Search for the cell housing the specified text and yield its [X, Y] center coordinate. 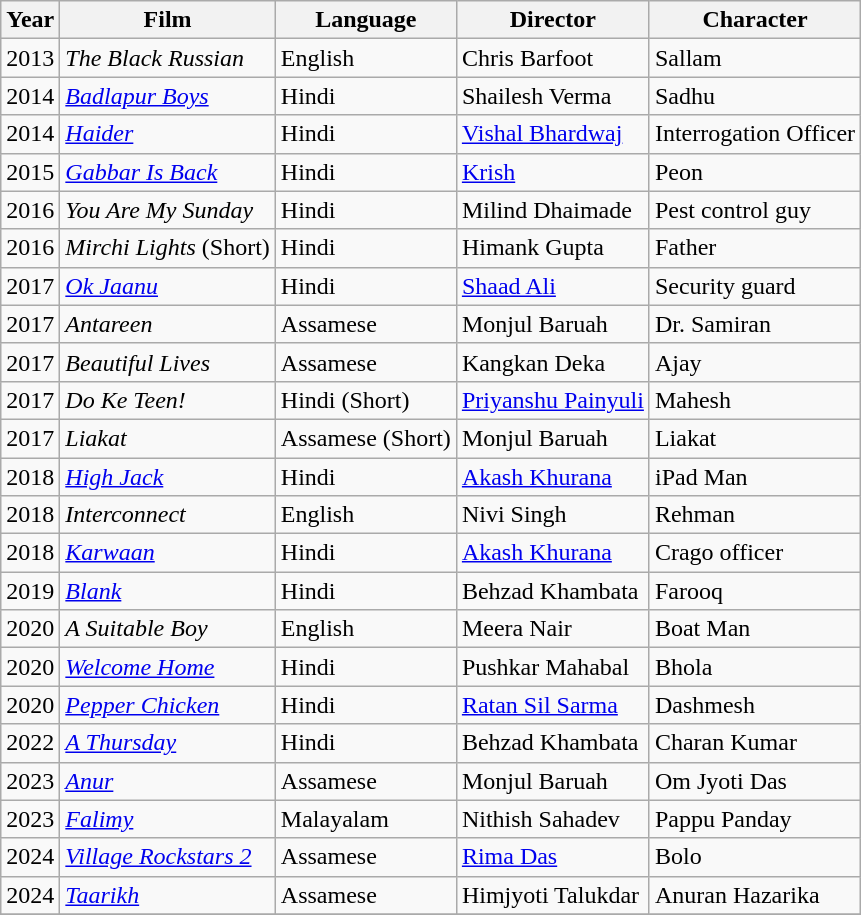
High Jack [168, 477]
2015 [30, 172]
Interconnect [168, 515]
Father [754, 248]
2019 [30, 591]
Badlapur Boys [168, 96]
Peon [754, 172]
Nithish Sahadev [552, 819]
Rima Das [552, 857]
Boat Man [754, 629]
Ratan Sil Sarma [552, 705]
Chris Barfoot [552, 58]
Dr. Samiran [754, 324]
Shailesh Verma [552, 96]
Vishal Bhardwaj [552, 134]
Director [552, 20]
You Are My Sunday [168, 210]
Mirchi Lights (Short) [168, 248]
Himjyoti Talukdar [552, 895]
Priyanshu Painyuli [552, 400]
Milind Dhaimade [552, 210]
Do Ke Teen! [168, 400]
Ajay [754, 362]
Security guard [754, 286]
Dashmesh [754, 705]
Pepper Chicken [168, 705]
Assamese (Short) [366, 438]
Welcome Home [168, 667]
Anur [168, 781]
Himank Gupta [552, 248]
Sallam [754, 58]
A Suitable Boy [168, 629]
Interrogation Officer [754, 134]
Pest control guy [754, 210]
Village Rockstars 2 [168, 857]
Farooq [754, 591]
Krish [552, 172]
Sadhu [754, 96]
Film [168, 20]
Taarikh [168, 895]
Blank [168, 591]
Haider [168, 134]
2022 [30, 743]
Crago officer [754, 553]
Anuran Hazarika [754, 895]
Antareen [168, 324]
iPad Man [754, 477]
Rehman [754, 515]
Character [754, 20]
Falimy [168, 819]
Bolo [754, 857]
Meera Nair [552, 629]
Ok Jaanu [168, 286]
Om Jyoti Das [754, 781]
2013 [30, 58]
Hindi (Short) [366, 400]
Pappu Panday [754, 819]
Kangkan Deka [552, 362]
Pushkar Mahabal [552, 667]
Language [366, 20]
Beautiful Lives [168, 362]
Year [30, 20]
Nivi Singh [552, 515]
Gabbar Is Back [168, 172]
Bhola [754, 667]
A Thursday [168, 743]
Karwaan [168, 553]
Malayalam [366, 819]
Mahesh [754, 400]
Charan Kumar [754, 743]
Shaad Ali [552, 286]
The Black Russian [168, 58]
